Pinpoint the cell where the given text exists, returning its (X, Y) midpoint coordinate. 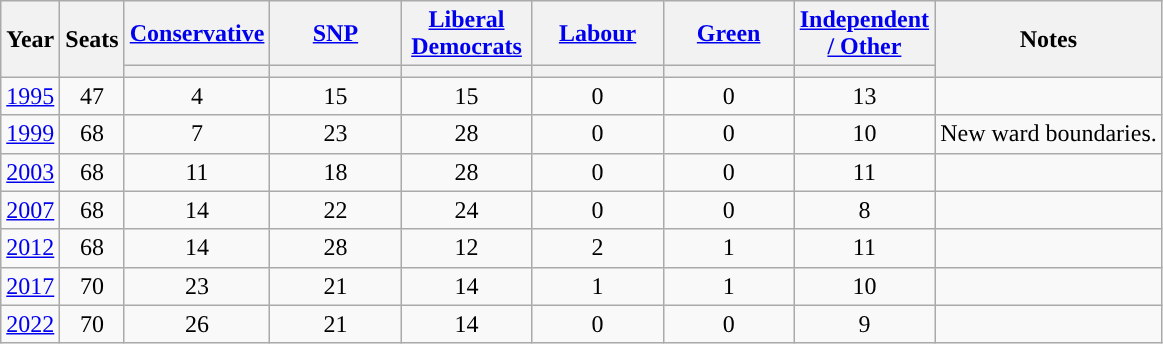
2012 (30, 248)
18 (336, 172)
1999 (30, 134)
1995 (30, 96)
7 (197, 134)
Seats (92, 39)
Independent / Other (864, 34)
Liberal Democrats (466, 34)
Green (728, 34)
4 (197, 96)
Conservative (197, 34)
24 (466, 210)
8 (864, 210)
Notes (1049, 39)
Year (30, 39)
New ward boundaries. (1049, 134)
26 (197, 324)
9 (864, 324)
Labour (598, 34)
2022 (30, 324)
2 (598, 248)
SNP (336, 34)
22 (336, 210)
47 (92, 96)
2017 (30, 286)
2007 (30, 210)
13 (864, 96)
2003 (30, 172)
12 (466, 248)
